Capture the cell that displays the provided text and extract its (X, Y) central coordinate. 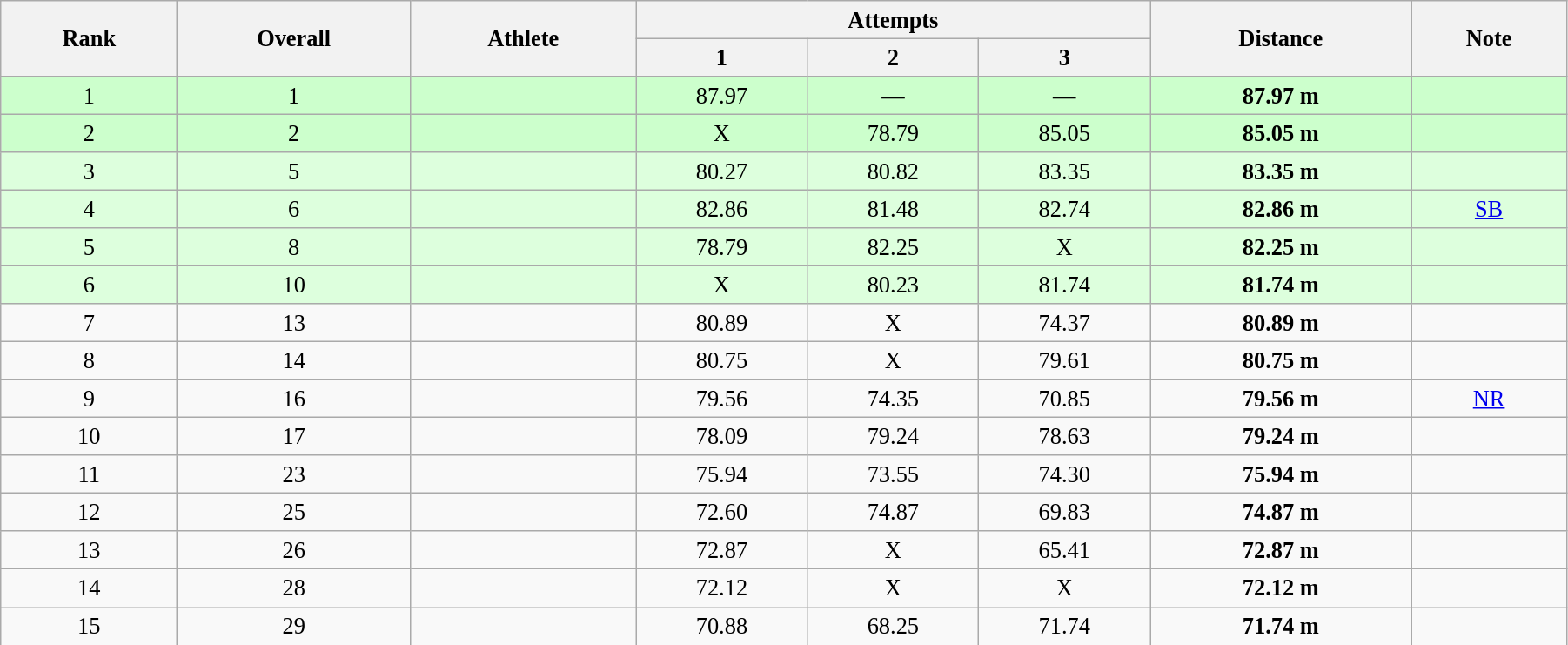
72.87 (722, 550)
11 (89, 474)
83.35 (1065, 171)
85.05 m (1281, 133)
71.74 m (1281, 626)
82.25 m (1281, 247)
17 (294, 436)
87.97 m (1281, 95)
79.61 (1065, 360)
28 (294, 588)
82.25 (893, 247)
79.56 m (1281, 399)
73.55 (893, 474)
85.05 (1065, 133)
74.87 m (1281, 512)
16 (294, 399)
29 (294, 626)
82.86 m (1281, 209)
15 (89, 626)
26 (294, 550)
Note (1490, 38)
79.24 m (1281, 436)
83.35 m (1281, 171)
NR (1490, 399)
7 (89, 323)
72.12 m (1281, 588)
80.82 (893, 171)
81.74 m (1281, 285)
80.23 (893, 285)
80.75 (722, 360)
87.97 (722, 95)
65.41 (1065, 550)
12 (89, 512)
70.85 (1065, 399)
80.89 (722, 323)
72.60 (722, 512)
74.30 (1065, 474)
71.74 (1065, 626)
72.12 (722, 588)
4 (89, 209)
82.86 (722, 209)
72.87 m (1281, 550)
80.75 m (1281, 360)
Athlete (522, 38)
25 (294, 512)
78.63 (1065, 436)
Overall (294, 38)
74.87 (893, 512)
69.83 (1065, 512)
70.88 (722, 626)
Distance (1281, 38)
81.48 (893, 209)
82.74 (1065, 209)
SB (1490, 209)
68.25 (893, 626)
Attempts (893, 19)
75.94 m (1281, 474)
80.89 m (1281, 323)
Rank (89, 38)
74.37 (1065, 323)
74.35 (893, 399)
79.56 (722, 399)
79.24 (893, 436)
75.94 (722, 474)
9 (89, 399)
80.27 (722, 171)
78.09 (722, 436)
23 (294, 474)
81.74 (1065, 285)
